Locate the cell with the specified text and output its [x, y] center coordinate. 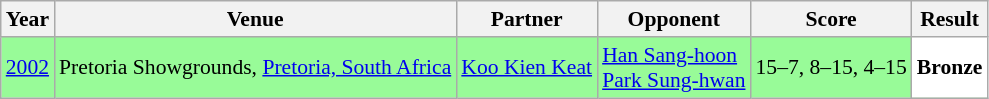
Han Sang-hoon Park Sung-hwan [674, 68]
15–7, 8–15, 4–15 [832, 68]
Year [28, 19]
Score [832, 19]
Venue [255, 19]
Opponent [674, 19]
Bronze [950, 68]
Partner [526, 19]
2002 [28, 68]
Koo Kien Keat [526, 68]
Pretoria Showgrounds, Pretoria, South Africa [255, 68]
Result [950, 19]
